Determine the [x, y] coordinate at the center of the cell enclosing the given text.  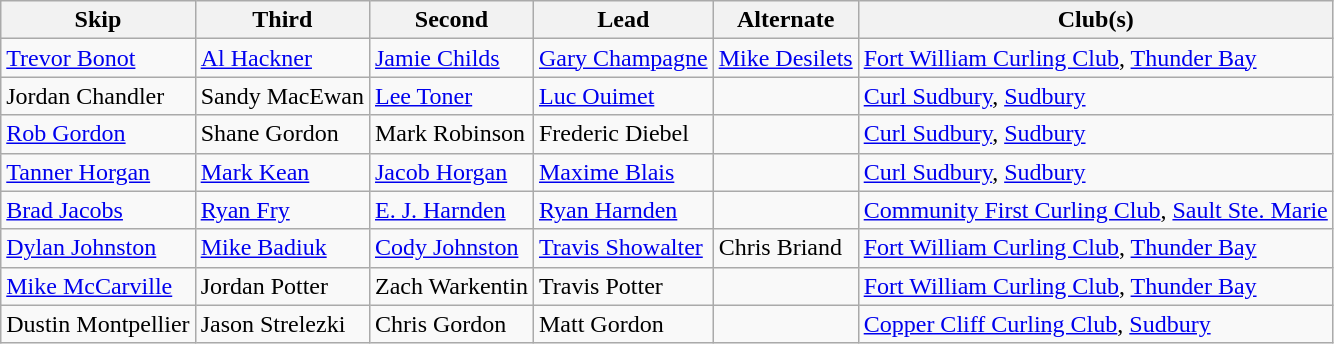
Gary Champagne [623, 58]
Chris Gordon [451, 324]
Luc Ouimet [623, 96]
Community First Curling Club, Sault Ste. Marie [1096, 210]
Alternate [786, 20]
Shane Gordon [282, 134]
Jordan Chandler [98, 96]
Ryan Harnden [623, 210]
Frederic Diebel [623, 134]
Mike Desilets [786, 58]
Second [451, 20]
Mark Robinson [451, 134]
Copper Cliff Curling Club, Sudbury [1096, 324]
Jordan Potter [282, 286]
Jamie Childs [451, 58]
Travis Potter [623, 286]
Rob Gordon [98, 134]
Skip [98, 20]
Jason Strelezki [282, 324]
Mark Kean [282, 172]
Brad Jacobs [98, 210]
Cody Johnston [451, 248]
Al Hackner [282, 58]
Chris Briand [786, 248]
Third [282, 20]
Dylan Johnston [98, 248]
Travis Showalter [623, 248]
Jacob Horgan [451, 172]
Trevor Bonot [98, 58]
E. J. Harnden [451, 210]
Matt Gordon [623, 324]
Club(s) [1096, 20]
Maxime Blais [623, 172]
Ryan Fry [282, 210]
Dustin Montpellier [98, 324]
Mike McCarville [98, 286]
Zach Warkentin [451, 286]
Lead [623, 20]
Lee Toner [451, 96]
Mike Badiuk [282, 248]
Sandy MacEwan [282, 96]
Tanner Horgan [98, 172]
